Search for the cell housing the specified text and yield its [X, Y] center coordinate. 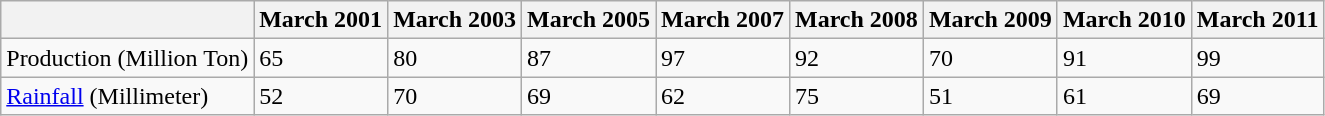
99 [1258, 58]
87 [589, 58]
March 2011 [1258, 20]
March 2001 [321, 20]
92 [856, 58]
March 2010 [1124, 20]
80 [455, 58]
Rainfall (Millimeter) [128, 96]
97 [723, 58]
61 [1124, 96]
March 2003 [455, 20]
75 [856, 96]
March 2005 [589, 20]
62 [723, 96]
52 [321, 96]
51 [990, 96]
91 [1124, 58]
65 [321, 58]
March 2009 [990, 20]
March 2007 [723, 20]
March 2008 [856, 20]
Production (Million Ton) [128, 58]
